Return the [x, y] coordinate for the center point of the cell that contains the specified text.  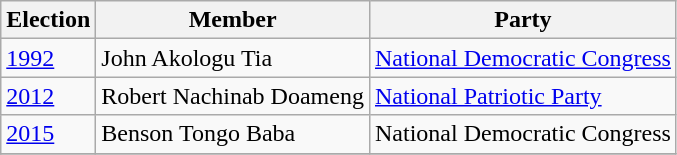
2012 [48, 96]
Benson Tongo Baba [233, 134]
1992 [48, 58]
Robert Nachinab Doameng [233, 96]
John Akologu Tia [233, 58]
Member [233, 20]
2015 [48, 134]
National Patriotic Party [522, 96]
Election [48, 20]
Party [522, 20]
